Detect which cell encompasses the target text, then output its [X, Y] center coordinate. 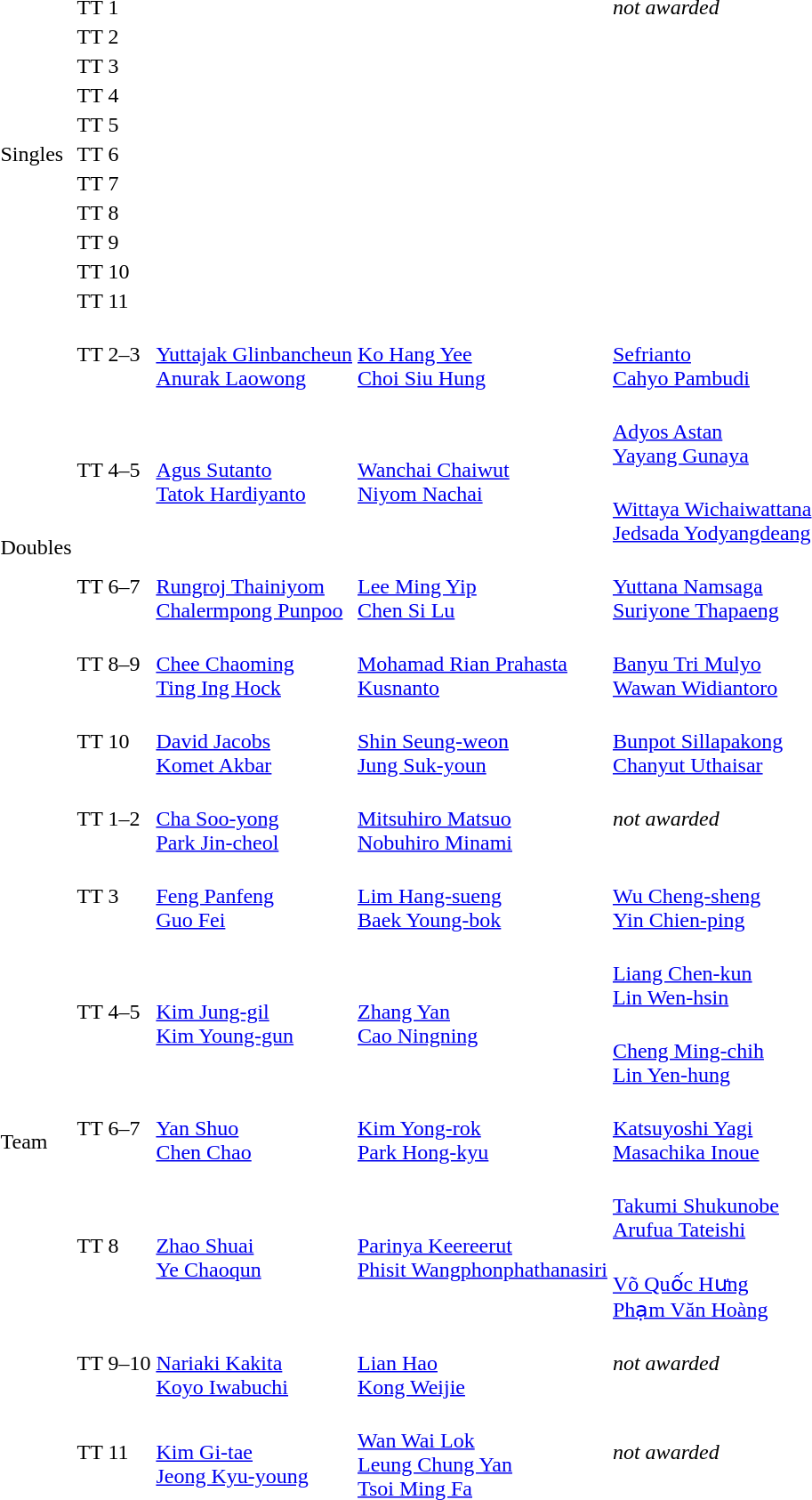
Ko Hang YeeChoi Siu Hung [483, 354]
Parinya KeereerutPhisit Wangphonphathanasiri [483, 1246]
Yuttajak GlinbancheunAnurak Laowong [254, 354]
TT 7 [114, 183]
Lee Ming YipChen Si Lu [483, 586]
TT 5 [114, 125]
Agus SutantoTatok Hardiyanto [254, 470]
Lian HaoKong Weijie [483, 1363]
TT 9 [114, 242]
Cha Soo-yongPark Jin-cheol [254, 819]
Nariaki KakitaKoyo Iwabuchi [254, 1363]
David JacobsKomet Akbar [254, 741]
Chee ChaomingTing Ing Hock [254, 664]
TT 4 [114, 95]
TT 8–9 [114, 664]
TT 11 [114, 301]
TT 2–3 [114, 354]
Shin Seung-weonJung Suk-youn [483, 741]
Wanchai ChaiwutNiyom Nachai [483, 470]
Kim Yong-rokPark Hong-kyu [483, 1128]
Zhao ShuaiYe Chaoqun [254, 1246]
TT 6 [114, 154]
TT 1–2 [114, 819]
Lim Hang-suengBaek Young-bok [483, 896]
Zhang YanCao Ningning [483, 1012]
Feng PanfengGuo Fei [254, 896]
Mitsuhiro MatsuoNobuhiro Minami [483, 819]
Yan ShuoChen Chao [254, 1128]
Kim Jung-gilKim Young-gun [254, 1012]
TT 2 [114, 36]
Rungroj ThainiyomChalermpong Punpoo [254, 586]
Mohamad Rian PrahastaKusnanto [483, 664]
TT 9–10 [114, 1363]
